For the text-containing cell, return its midpoint in [x, y] coordinate format. 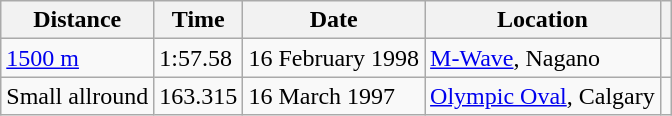
16 February 1998 [334, 58]
Location [543, 20]
16 March 1997 [334, 96]
Date [334, 20]
Olympic Oval, Calgary [543, 96]
Time [198, 20]
M-Wave, Nagano [543, 58]
Distance [78, 20]
Small allround [78, 96]
163.315 [198, 96]
1500 m [78, 58]
1:57.58 [198, 58]
